Extract the (x, y) coordinate from the center of the cell holding the provided text.  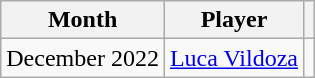
December 2022 (83, 58)
Player (234, 20)
Month (83, 20)
Luca Vildoza (234, 58)
